Identify which cell holds the provided text, then report its (x, y) central coordinate. 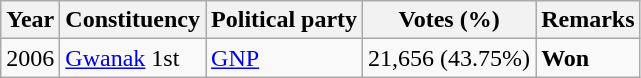
Year (30, 20)
21,656 (43.75%) (450, 58)
GNP (284, 58)
Remarks (588, 20)
Political party (284, 20)
Won (588, 58)
2006 (30, 58)
Gwanak 1st (133, 58)
Constituency (133, 20)
Votes (%) (450, 20)
